From the cell containing the given text, extract its center point as [x, y] coordinate. 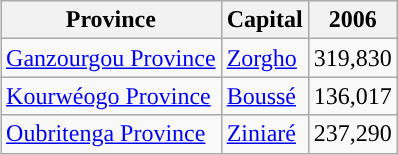
Zorgho [264, 58]
Province [112, 20]
Boussé [264, 96]
2006 [352, 20]
Ganzourgou Province [112, 58]
136,017 [352, 96]
237,290 [352, 134]
Oubritenga Province [112, 134]
Kourwéogo Province [112, 96]
Ziniaré [264, 134]
Capital [264, 20]
319,830 [352, 58]
